Capture the cell that displays the provided text and extract its [x, y] central coordinate. 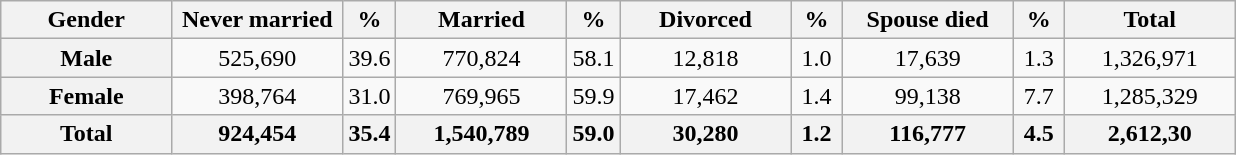
4.5 [1038, 134]
1,285,329 [1150, 96]
2,612,30 [1150, 134]
398,764 [258, 96]
Married [482, 20]
Spouse died [928, 20]
924,454 [258, 134]
39.6 [370, 58]
1,326,971 [1150, 58]
1.3 [1038, 58]
1,540,789 [482, 134]
769,965 [482, 96]
1.2 [816, 134]
Never married [258, 20]
17,462 [706, 96]
116,777 [928, 134]
31.0 [370, 96]
Female [86, 96]
35.4 [370, 134]
1.0 [816, 58]
58.1 [594, 58]
Divorced [706, 20]
1.4 [816, 96]
525,690 [258, 58]
59.9 [594, 96]
Gender [86, 20]
30,280 [706, 134]
99,138 [928, 96]
59.0 [594, 134]
Male [86, 58]
17,639 [928, 58]
770,824 [482, 58]
12,818 [706, 58]
7.7 [1038, 96]
